Return [x, y] of the center of cell containing provided text 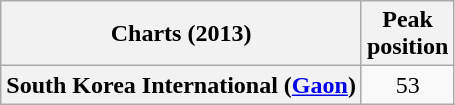
Charts (2013) [182, 34]
53 [407, 85]
Peakposition [407, 34]
South Korea International (Gaon) [182, 85]
